Determine the [X, Y] coordinate at the center of the cell enclosing the given text.  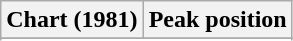
Peak position [218, 20]
Chart (1981) [72, 20]
